Return the [x, y] coordinate for the center point of the cell that contains the specified text.  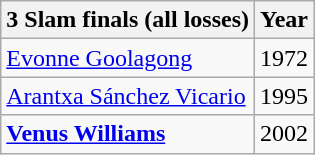
Year [284, 20]
1972 [284, 58]
Evonne Goolagong [128, 58]
Venus Williams [128, 134]
Arantxa Sánchez Vicario [128, 96]
1995 [284, 96]
3 Slam finals (all losses) [128, 20]
2002 [284, 134]
